Return (x, y) of the center of cell containing provided text 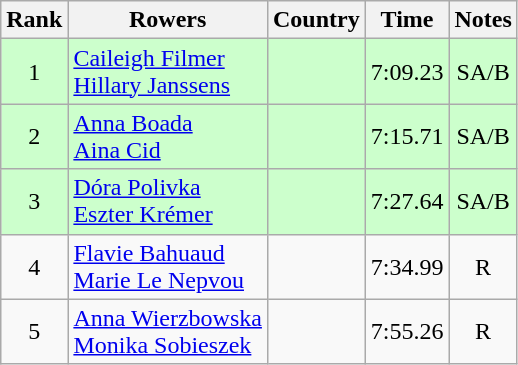
Flavie BahuaudMarie Le Nepvou (168, 266)
Notes (483, 20)
Caileigh FilmerHillary Janssens (168, 72)
Time (407, 20)
Country (316, 20)
7:15.71 (407, 136)
7:34.99 (407, 266)
Anna BoadaAina Cid (168, 136)
1 (34, 72)
7:55.26 (407, 332)
7:09.23 (407, 72)
3 (34, 202)
7:27.64 (407, 202)
Rowers (168, 20)
2 (34, 136)
5 (34, 332)
Rank (34, 20)
Anna WierzbowskaMonika Sobieszek (168, 332)
Dóra PolivkaEszter Krémer (168, 202)
4 (34, 266)
